Find where the given text appears and provide that cell's center as [X, Y] coordinate. 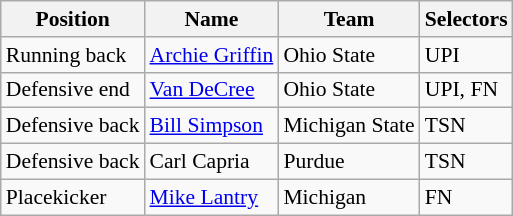
Team [348, 19]
Archie Griffin [212, 55]
Michigan State [348, 126]
Mike Lantry [212, 197]
FN [466, 197]
Name [212, 19]
Running back [73, 55]
UPI, FN [466, 90]
Selectors [466, 19]
Purdue [348, 162]
Carl Capria [212, 162]
Defensive end [73, 90]
UPI [466, 55]
Position [73, 19]
Bill Simpson [212, 126]
Placekicker [73, 197]
Van DeCree [212, 90]
Michigan [348, 197]
